Find where the given text appears and provide that cell's center as [x, y] coordinate. 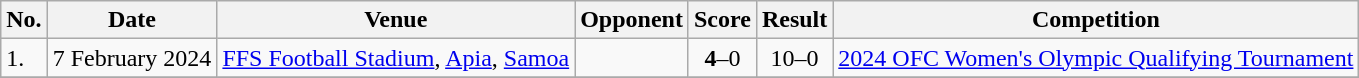
No. [24, 20]
10–0 [794, 58]
1. [24, 58]
2024 OFC Women's Olympic Qualifying Tournament [1096, 58]
Result [794, 20]
Venue [396, 20]
7 February 2024 [132, 58]
Opponent [632, 20]
Date [132, 20]
Score [722, 20]
Competition [1096, 20]
4–0 [722, 58]
FFS Football Stadium, Apia, Samoa [396, 58]
